Capture the cell that displays the provided text and extract its [x, y] central coordinate. 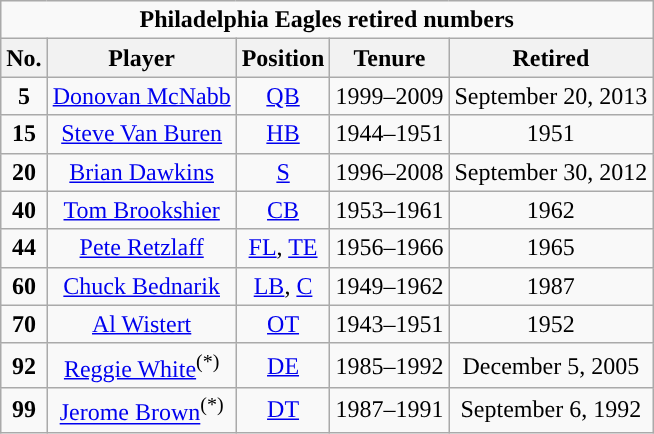
Position [283, 58]
Brian Dawkins [142, 172]
Reggie White(*) [142, 366]
Player [142, 58]
S [283, 172]
Steve Van Buren [142, 134]
1965 [551, 248]
5 [24, 96]
CB [283, 210]
1952 [551, 324]
20 [24, 172]
1943–1951 [390, 324]
Tom Brookshier [142, 210]
1949–1962 [390, 286]
September 20, 2013 [551, 96]
Philadelphia Eagles retired numbers [327, 20]
1987–1991 [390, 410]
QB [283, 96]
44 [24, 248]
OT [283, 324]
LB, C [283, 286]
Tenure [390, 58]
40 [24, 210]
99 [24, 410]
1962 [551, 210]
No. [24, 58]
70 [24, 324]
DT [283, 410]
Al Wistert [142, 324]
1985–1992 [390, 366]
HB [283, 134]
DE [283, 366]
92 [24, 366]
1987 [551, 286]
September 30, 2012 [551, 172]
December 5, 2005 [551, 366]
1951 [551, 134]
1956–1966 [390, 248]
Chuck Bednarik [142, 286]
Retired [551, 58]
Donovan McNabb [142, 96]
Jerome Brown(*) [142, 410]
FL, TE [283, 248]
1953–1961 [390, 210]
60 [24, 286]
1996–2008 [390, 172]
September 6, 1992 [551, 410]
1999–2009 [390, 96]
Pete Retzlaff [142, 248]
15 [24, 134]
1944–1951 [390, 134]
